Return the [x, y] coordinate for the center point of the cell that contains the specified text.  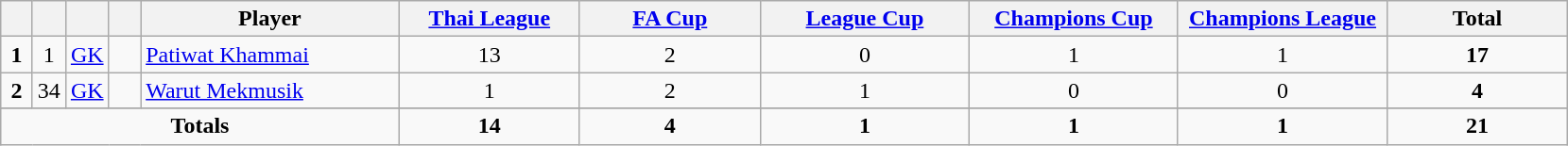
Champions League [1282, 19]
17 [1478, 55]
21 [1478, 126]
League Cup [864, 19]
Warut Mekmusik [270, 90]
FA Cup [669, 19]
Player [270, 19]
Thai League [490, 19]
Total [1478, 19]
Totals [200, 126]
Patiwat Khammai [270, 55]
Champions Cup [1074, 19]
34 [49, 90]
14 [490, 126]
13 [490, 55]
